Capture the cell that displays the provided text and extract its [X, Y] central coordinate. 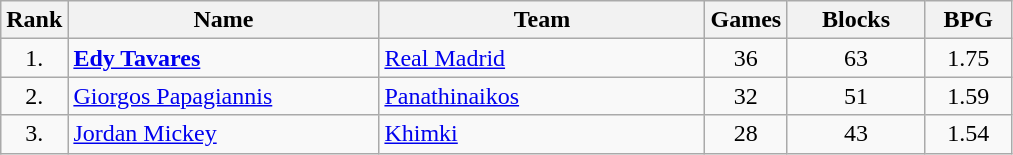
Games [746, 20]
43 [856, 134]
Giorgos Papagiannis [224, 96]
1.54 [968, 134]
2. [34, 96]
Rank [34, 20]
Panathinaikos [542, 96]
1.59 [968, 96]
Real Madrid [542, 58]
Team [542, 20]
36 [746, 58]
Jordan Mickey [224, 134]
Khimki [542, 134]
BPG [968, 20]
1. [34, 58]
51 [856, 96]
Blocks [856, 20]
1.75 [968, 58]
Edy Tavares [224, 58]
32 [746, 96]
63 [856, 58]
Name [224, 20]
28 [746, 134]
3. [34, 134]
